Return [X, Y] of the center of cell containing provided text 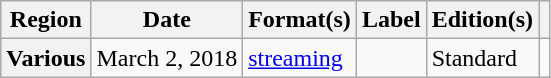
Standard [482, 58]
Various [46, 58]
March 2, 2018 [167, 58]
Format(s) [300, 20]
Edition(s) [482, 20]
streaming [300, 58]
Region [46, 20]
Date [167, 20]
Label [391, 20]
